Return the [x, y] coordinate for the center point of the cell that contains the specified text.  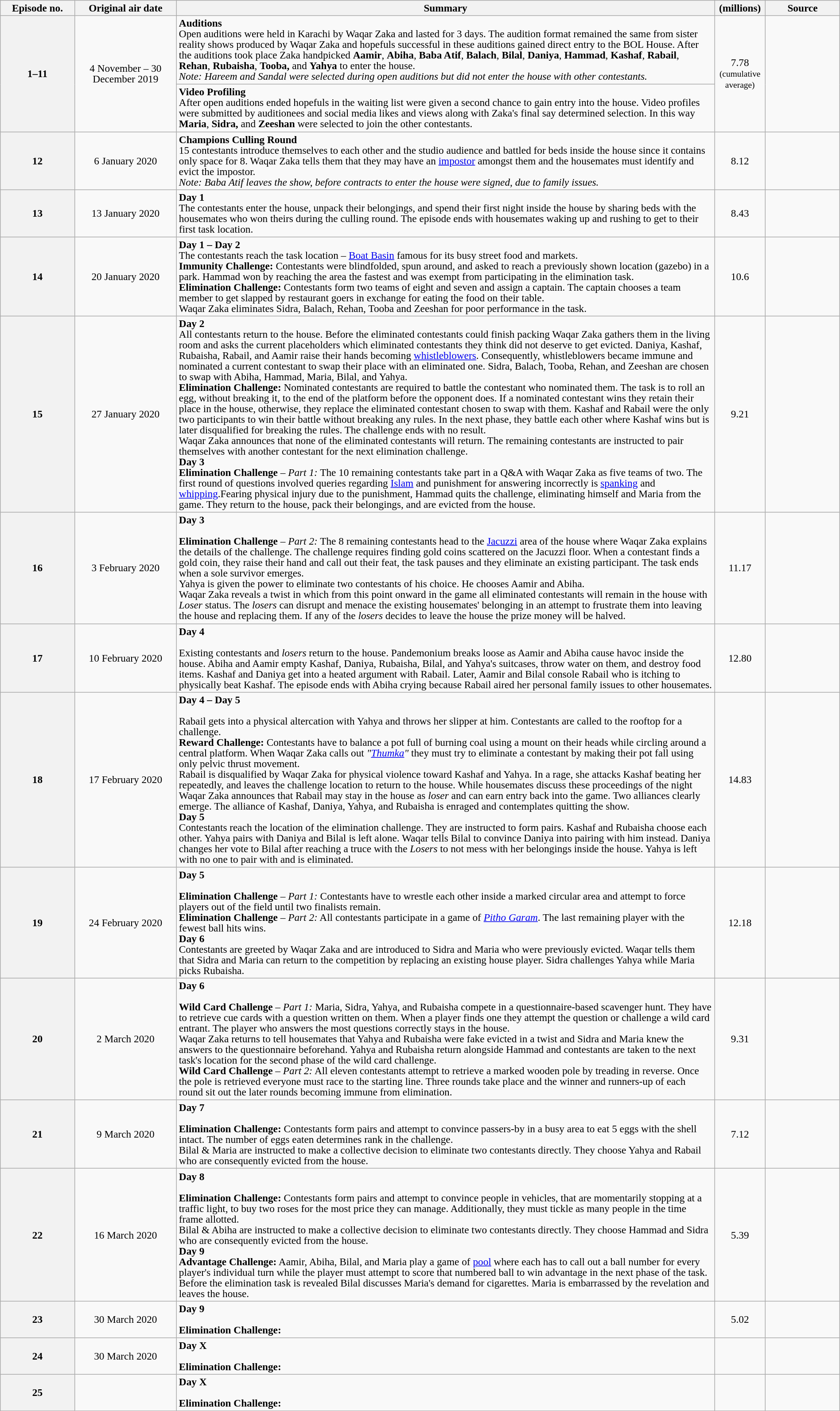
1–11 [37, 74]
20 January 2020 [125, 277]
14.83 [740, 779]
22 [37, 1235]
Original air date [125, 8]
6 January 2020 [125, 160]
16 [37, 568]
15 [37, 414]
24 February 2020 [125, 923]
3 February 2020 [125, 568]
Episode no. [37, 8]
12 [37, 160]
4 November – 30 December 2019 [125, 74]
Day 9Elimination Challenge: [445, 1319]
18 [37, 779]
17 February 2020 [125, 779]
13 January 2020 [125, 213]
14 [37, 277]
7.78 (cumulative average) [740, 74]
11.17 [740, 568]
8.12 [740, 160]
24 [37, 1356]
2 March 2020 [125, 1039]
19 [37, 923]
5.02 [740, 1319]
5.39 [740, 1235]
27 January 2020 [125, 414]
9 March 2020 [125, 1134]
8.43 [740, 213]
9.31 [740, 1039]
21 [37, 1134]
16 March 2020 [125, 1235]
17 [37, 658]
7.12 [740, 1134]
10.6 [740, 277]
(millions) [740, 8]
9.21 [740, 414]
23 [37, 1319]
25 [37, 1392]
Summary [445, 8]
20 [37, 1039]
Source [803, 8]
12.18 [740, 923]
12.80 [740, 658]
10 February 2020 [125, 658]
13 [37, 213]
